Search for the cell housing the specified text and yield its [x, y] center coordinate. 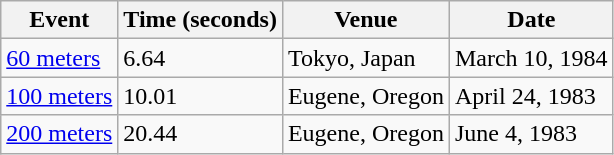
10.01 [200, 96]
Venue [366, 20]
200 meters [60, 134]
Date [531, 20]
Tokyo, Japan [366, 58]
June 4, 1983 [531, 134]
20.44 [200, 134]
Event [60, 20]
April 24, 1983 [531, 96]
100 meters [60, 96]
60 meters [60, 58]
March 10, 1984 [531, 58]
6.64 [200, 58]
Time (seconds) [200, 20]
